Scan for the cell matching the given text and deliver its (x, y) coordinate at center. 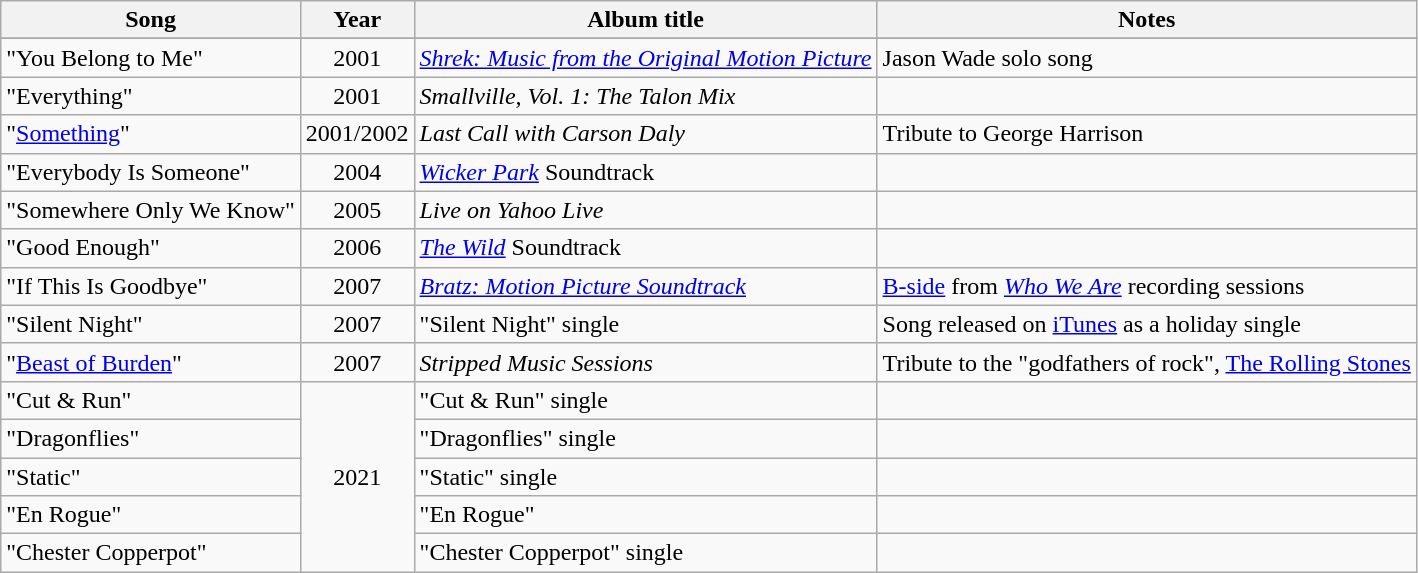
Smallville, Vol. 1: The Talon Mix (646, 96)
"Cut & Run" (151, 400)
"Everybody Is Someone" (151, 172)
"Dragonflies" (151, 438)
"Static" (151, 477)
2006 (357, 248)
Song (151, 20)
The Wild Soundtrack (646, 248)
"Everything" (151, 96)
Year (357, 20)
"Somewhere Only We Know" (151, 210)
2021 (357, 476)
Tribute to the "godfathers of rock", The Rolling Stones (1146, 362)
2004 (357, 172)
"Chester Copperpot" single (646, 553)
Stripped Music Sessions (646, 362)
B-side from Who We Are recording sessions (1146, 286)
"Silent Night" single (646, 324)
Last Call with Carson Daly (646, 134)
"Cut & Run" single (646, 400)
Jason Wade solo song (1146, 58)
"Silent Night" (151, 324)
"If This Is Goodbye" (151, 286)
Bratz: Motion Picture Soundtrack (646, 286)
"Something" (151, 134)
"Chester Copperpot" (151, 553)
2005 (357, 210)
"Good Enough" (151, 248)
"You Belong to Me" (151, 58)
Notes (1146, 20)
"Static" single (646, 477)
Wicker Park Soundtrack (646, 172)
Live on Yahoo Live (646, 210)
Shrek: Music from the Original Motion Picture (646, 58)
2001/2002 (357, 134)
Album title (646, 20)
"Dragonflies" single (646, 438)
"Beast of Burden" (151, 362)
Tribute to George Harrison (1146, 134)
Song released on iTunes as a holiday single (1146, 324)
